Provide the (x, y) coordinate of the cell's center where the given text is located.  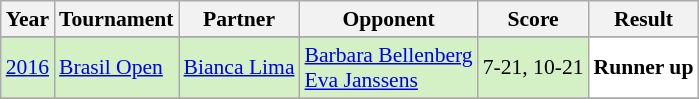
Opponent (389, 19)
Bianca Lima (240, 68)
Barbara Bellenberg Eva Janssens (389, 68)
Runner up (644, 68)
Tournament (116, 19)
7-21, 10-21 (534, 68)
Score (534, 19)
Year (28, 19)
2016 (28, 68)
Brasil Open (116, 68)
Partner (240, 19)
Result (644, 19)
